Determine the (x, y) coordinate at the center of the cell enclosing the given text.  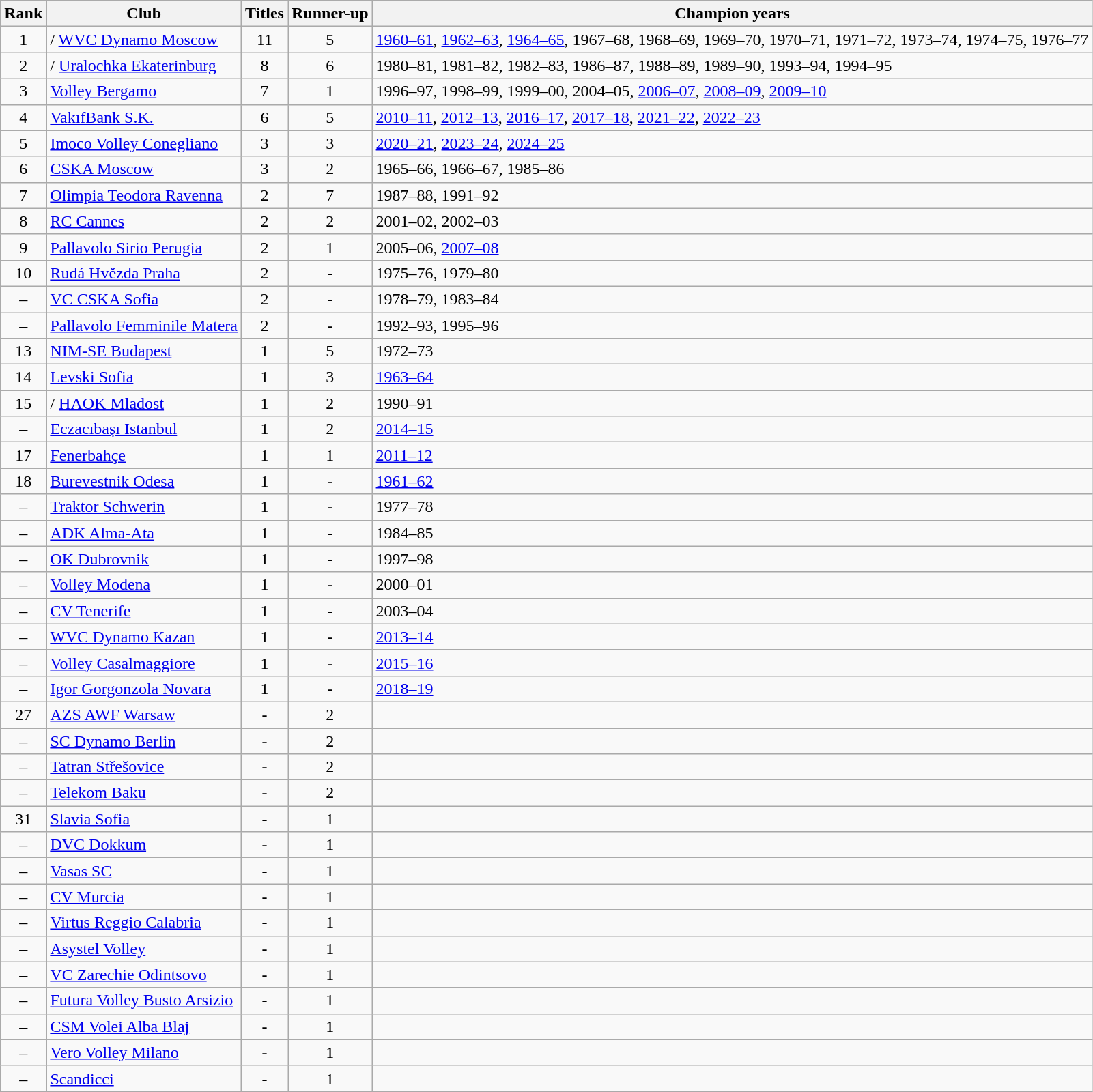
14 (23, 377)
2014–15 (732, 429)
Champion years (732, 14)
15 (23, 403)
Tatran Střešovice (144, 767)
SC Dynamo Berlin (144, 741)
1987–88, 1991–92 (732, 195)
2001–02, 2002–03 (732, 221)
/ Uralochka Ekaterinburg (144, 66)
13 (23, 351)
Rank (23, 14)
2003–04 (732, 611)
11 (265, 40)
1972–73 (732, 351)
ADK Alma-Ata (144, 533)
Pallavolo Femminile Matera (144, 326)
Fenerbahçe (144, 455)
DVC Dokkum (144, 845)
WVC Dynamo Kazan (144, 637)
Telekom Baku (144, 793)
Slavia Sofia (144, 819)
Rudá Hvězda Praha (144, 273)
Virtus Reggio Calabria (144, 923)
Futura Volley Busto Arsizio (144, 1001)
CSKA Moscow (144, 169)
Runner-up (330, 14)
2018–19 (732, 689)
Levski Sofia (144, 377)
AZS AWF Warsaw (144, 715)
NIM-SE Budapest (144, 351)
Volley Bergamo (144, 91)
1984–85 (732, 533)
17 (23, 455)
VC Zarechie Odintsovo (144, 975)
CSM Volei Alba Blaj (144, 1026)
Club (144, 14)
Imoco Volley Conegliano (144, 143)
31 (23, 819)
1980–81, 1981–82, 1982–83, 1986–87, 1988–89, 1989–90, 1993–94, 1994–95 (732, 66)
18 (23, 481)
1996–97, 1998–99, 1999–00, 2004–05, 2006–07, 2008–09, 2009–10 (732, 91)
CV Murcia (144, 897)
10 (23, 273)
VC CSKA Sofia (144, 299)
1975–76, 1979–80 (732, 273)
4 (23, 117)
2020–21, 2023–24, 2024–25 (732, 143)
2005–06, 2007–08 (732, 247)
1965–66, 1966–67, 1985–86 (732, 169)
Pallavolo Sirio Perugia (144, 247)
OK Dubrovnik (144, 559)
2013–14 (732, 637)
1992–93, 1995–96 (732, 326)
1977–78 (732, 507)
1997–98 (732, 559)
VakıfBank S.K. (144, 117)
2000–01 (732, 585)
Scandicci (144, 1078)
Volley Casalmaggiore (144, 663)
Vero Volley Milano (144, 1052)
Volley Modena (144, 585)
1990–91 (732, 403)
27 (23, 715)
1961–62 (732, 481)
9 (23, 247)
1978–79, 1983–84 (732, 299)
CV Tenerife (144, 611)
Igor Gorgonzola Novara (144, 689)
2015–16 (732, 663)
Olimpia Teodora Ravenna (144, 195)
2011–12 (732, 455)
1963–64 (732, 377)
1960–61, 1962–63, 1964–65, 1967–68, 1968–69, 1969–70, 1970–71, 1971–72, 1973–74, 1974–75, 1976–77 (732, 40)
RC Cannes (144, 221)
2010–11, 2012–13, 2016–17, 2017–18, 2021–22, 2022–23 (732, 117)
/ HAOK Mladost (144, 403)
Eczacıbaşı Istanbul (144, 429)
Burevestnik Odesa (144, 481)
Asystel Volley (144, 949)
Vasas SC (144, 871)
/ WVC Dynamo Moscow (144, 40)
Titles (265, 14)
Traktor Schwerin (144, 507)
